Locate the cell with the specified text and output its (x, y) center coordinate. 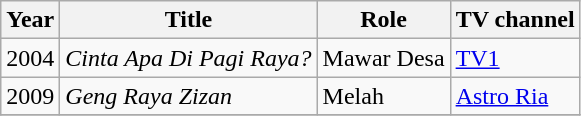
Melah (384, 96)
TV channel (515, 20)
Role (384, 20)
2004 (30, 58)
TV1 (515, 58)
Title (188, 20)
2009 (30, 96)
Mawar Desa (384, 58)
Geng Raya Zizan (188, 96)
Year (30, 20)
Astro Ria (515, 96)
Cinta Apa Di Pagi Raya? (188, 58)
